From the cell containing the given text, extract its center point as [x, y] coordinate. 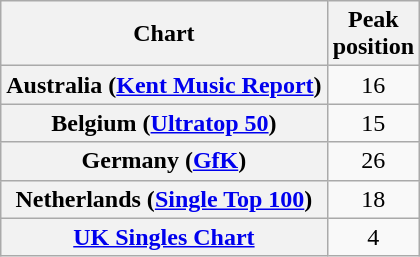
Chart [164, 34]
Netherlands (Single Top 100) [164, 199]
16 [373, 85]
Australia (Kent Music Report) [164, 85]
Belgium (Ultratop 50) [164, 123]
Peakposition [373, 34]
Germany (GfK) [164, 161]
15 [373, 123]
4 [373, 237]
18 [373, 199]
26 [373, 161]
UK Singles Chart [164, 237]
